Identify which cell holds the provided text, then report its [x, y] central coordinate. 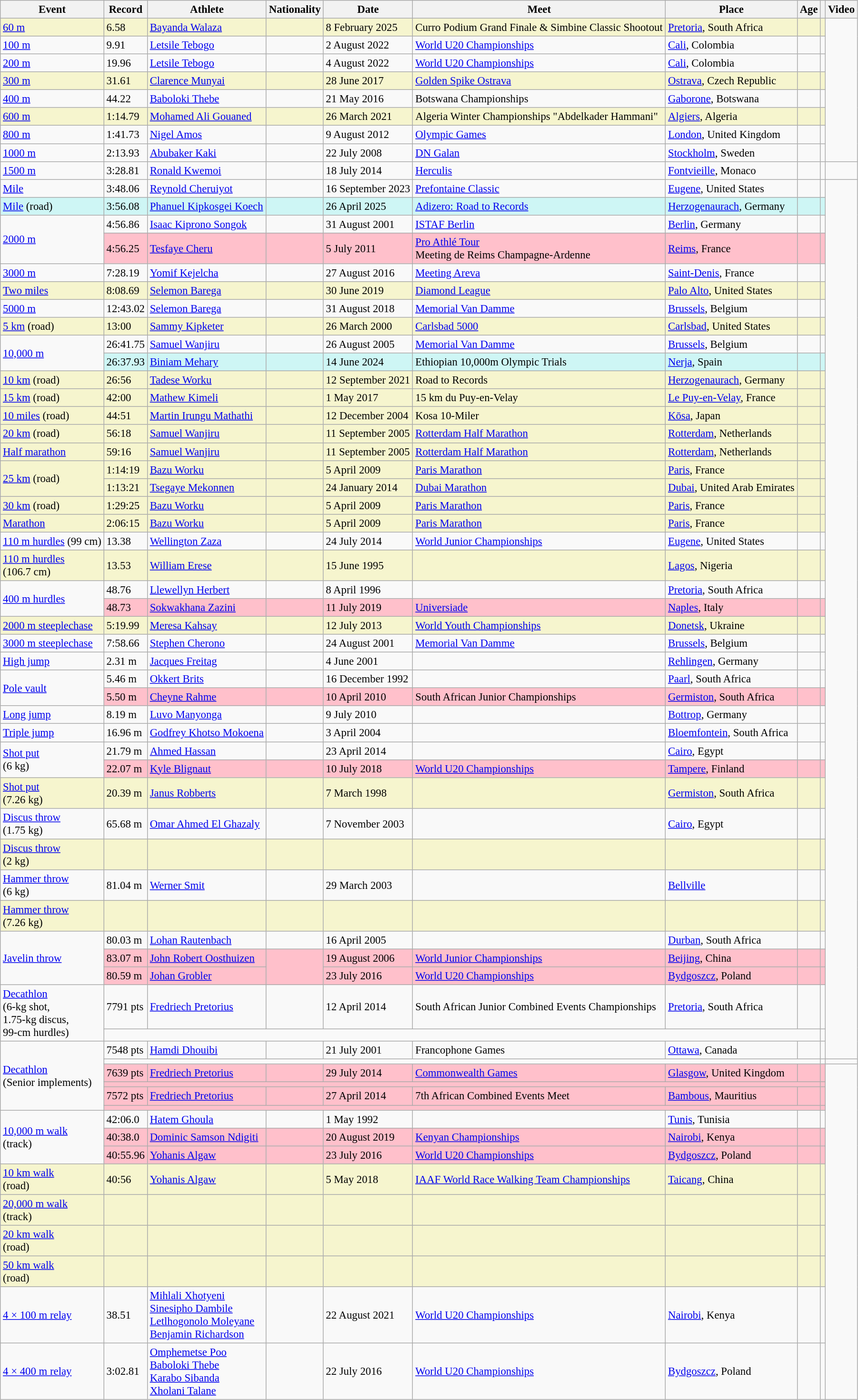
Mathew Kimeli [207, 398]
Mohamed Ali Gouaned [207, 117]
Decathlon(Senior implements) [52, 1075]
DN Galan [539, 153]
26 March 2021 [368, 117]
Jacques Freitag [207, 661]
14 June 2024 [368, 362]
Discus throw(2 kg) [52, 855]
2.31 m [126, 661]
Prefontaine Classic [539, 188]
22 August 2021 [368, 1315]
20 km walk(road) [52, 1241]
Botswana Championships [539, 99]
Francophone Games [539, 1050]
Golden Spike Ostrava [539, 81]
30 June 2019 [368, 291]
Godfrey Khotso Mokoena [207, 733]
400 m hurdles [52, 599]
Stephen Cherono [207, 643]
Meeting Areva [539, 273]
6.58 [126, 28]
5 July 2011 [368, 248]
Bayanda Walaza [207, 28]
21.79 m [126, 751]
3 April 2004 [368, 733]
Biniam Mehary [207, 362]
Bellville [731, 885]
1:29:25 [126, 505]
Wellington Zaza [207, 541]
2:13.93 [126, 153]
World Youth Championships [539, 626]
42:06.0 [126, 1119]
3:56.08 [126, 206]
400 m [52, 99]
Reims, France [731, 248]
9 July 2010 [368, 715]
Glasgow, United Kingdom [731, 1073]
Mile [52, 188]
50 km walk(road) [52, 1272]
10 April 2010 [368, 697]
13.53 [126, 565]
Ostrava, Czech Republic [731, 81]
3000 m [52, 273]
600 m [52, 117]
4 August 2022 [368, 63]
81.04 m [126, 885]
Nationality [295, 10]
3000 m steeplechase [52, 643]
1:41.73 [126, 135]
Video [842, 10]
12 April 2014 [368, 1007]
Isaac Kiprono Songok [207, 224]
Nerja, Spain [731, 362]
ISTAF Berlin [539, 224]
21 July 2001 [368, 1050]
Record [126, 10]
26:41.75 [126, 345]
Fontvieille, Monaco [731, 170]
8.19 m [126, 715]
110 m hurdles(106.7 cm) [52, 565]
7 March 1998 [368, 793]
Shot put(7.26 kg) [52, 793]
Baboloki Thebe [207, 99]
William Erese [207, 565]
Janus Robberts [207, 793]
23 April 2014 [368, 751]
Date [368, 10]
15 June 1995 [368, 565]
Mihlali XhotyeniSinesipho DambileLetlhogonolo MoleyaneBenjamin Richardson [207, 1315]
11 July 2019 [368, 608]
Le Puy-en-Velay, France [731, 398]
15 km du Puy-en-Velay [539, 398]
8 April 1996 [368, 590]
3:02.81 [126, 1371]
Tampere, Finland [731, 769]
26 August 2005 [368, 345]
Lohan Rautenbach [207, 940]
Luvo Manyonga [207, 715]
Algiers, Algeria [731, 117]
26:37.93 [126, 362]
21 May 2016 [368, 99]
80.03 m [126, 940]
IAAF World Race Walking Team Championships [539, 1179]
3:48.06 [126, 188]
High jump [52, 661]
Two miles [52, 291]
Javelin throw [52, 958]
16 December 1992 [368, 679]
65.68 m [126, 823]
Meresa Kahsay [207, 626]
22 July 2016 [368, 1371]
Sokwakhana Zazini [207, 608]
4 June 2001 [368, 661]
200 m [52, 63]
Athlete [207, 10]
48.73 [126, 608]
19.96 [126, 63]
Universiade [539, 608]
Ronald Kwemoi [207, 170]
Rehlingen, Germany [731, 661]
44.22 [126, 99]
25 km (road) [52, 479]
Hatem Ghoula [207, 1119]
Johan Grobler [207, 976]
Stockholm, Sweden [731, 153]
Omar Ahmed El Ghazaly [207, 823]
South African Junior Combined Events Championships [539, 1007]
5 km (road) [52, 326]
4 × 100 m relay [52, 1315]
Algeria Winter Championships "Abdelkader Hammani" [539, 117]
16 April 2005 [368, 940]
2:06:15 [126, 523]
12 December 2004 [368, 416]
27 April 2014 [368, 1096]
7548 pts [126, 1050]
Cheyne Rahme [207, 697]
16.96 m [126, 733]
9 August 2012 [368, 135]
1500 m [52, 170]
Beijing, China [731, 958]
Dubai Marathon [539, 487]
26:56 [126, 380]
Durban, South Africa [731, 940]
Kōsa, Japan [731, 416]
19 August 2006 [368, 958]
7:28.19 [126, 273]
Carlsbad, United States [731, 326]
Tsegaye Mekonnen [207, 487]
Reynold Cheruiyot [207, 188]
Kyle Blignaut [207, 769]
Adizero: Road to Records [539, 206]
Tunis, Tunisia [731, 1119]
Decathlon(6-kg shot,1.75-kg discus,99-cm hurdles) [52, 1014]
Kosa 10-Miler [539, 416]
2 August 2022 [368, 45]
20 km (road) [52, 434]
Hammer throw(6 kg) [52, 885]
Ethiopian 10,000m Olympic Trials [539, 362]
26 March 2000 [368, 326]
29 July 2014 [368, 1073]
22 July 2008 [368, 153]
5000 m [52, 308]
7791 pts [126, 1007]
Dubai, United Arab Emirates [731, 487]
Mile (road) [52, 206]
Okkert Brits [207, 679]
10 miles (road) [52, 416]
13:00 [126, 326]
22.07 m [126, 769]
Omphemetse PooBaboloki ThebeKarabo SibandaXholani Talane [207, 1371]
110 m hurdles (99 cm) [52, 541]
3:28.81 [126, 170]
13.38 [126, 541]
59:16 [126, 452]
Clarence Munyai [207, 81]
Kenyan Championships [539, 1137]
Hammer throw(7.26 kg) [52, 916]
5.50 m [126, 697]
Werner Smit [207, 885]
Yomif Kejelcha [207, 273]
Bloemfontein, South Africa [731, 733]
24 July 2014 [368, 541]
Lagos, Nigeria [731, 565]
7572 pts [126, 1096]
1:14.79 [126, 117]
10,000 m [52, 353]
2000 m steeplechase [52, 626]
Triple jump [52, 733]
Martin Irungu Mathathi [207, 416]
Abubaker Kaki [207, 153]
1 May 2017 [368, 398]
44:51 [126, 416]
Palo Alto, United States [731, 291]
Diamond League [539, 291]
Discus throw(1.75 kg) [52, 823]
Saint-Denis, France [731, 273]
Taicang, China [731, 1179]
Bambous, Mauritius [731, 1096]
28 June 2017 [368, 81]
31 August 2001 [368, 224]
100 m [52, 45]
10 km walk(road) [52, 1179]
Hamdi Dhouibi [207, 1050]
Curro Podium Grand Finale & Simbine Classic Shootout [539, 28]
Age [808, 10]
Tadese Worku [207, 380]
20 August 2019 [368, 1137]
29 March 2003 [368, 885]
27 August 2016 [368, 273]
10 July 2018 [368, 769]
4:56.25 [126, 248]
31.61 [126, 81]
1000 m [52, 153]
60 m [52, 28]
80.59 m [126, 976]
4 × 400 m relay [52, 1371]
Nigel Amos [207, 135]
Phanuel Kipkosgei Koech [207, 206]
Herculis [539, 170]
Donetsk, Ukraine [731, 626]
Ahmed Hassan [207, 751]
300 m [52, 81]
8 February 2025 [368, 28]
7639 pts [126, 1073]
9.91 [126, 45]
Dominic Samson Ndigiti [207, 1137]
5:19.99 [126, 626]
24 August 2001 [368, 643]
Shot put(6 kg) [52, 759]
5.46 m [126, 679]
Event [52, 10]
56:18 [126, 434]
20,000 m walk(track) [52, 1210]
2000 m [52, 239]
18 July 2014 [368, 170]
5 May 2018 [368, 1179]
7:58.66 [126, 643]
Llewellyn Herbert [207, 590]
Gaborone, Botswana [731, 99]
London, United Kingdom [731, 135]
16 September 2023 [368, 188]
30 km (road) [52, 505]
38.51 [126, 1315]
40:55.96 [126, 1155]
15 km (road) [52, 398]
Naples, Italy [731, 608]
Commonwealth Games [539, 1073]
42:00 [126, 398]
24 January 2014 [368, 487]
Marathon [52, 523]
83.07 m [126, 958]
Pro Athlé TourMeeting de Reims Champagne-Ardenne [539, 248]
John Robert Oosthuizen [207, 958]
Berlin, Germany [731, 224]
7th African Combined Events Meet [539, 1096]
4:56.86 [126, 224]
20.39 m [126, 793]
Sammy Kipketer [207, 326]
7 November 2003 [368, 823]
31 August 2018 [368, 308]
12:43.02 [126, 308]
8:08.69 [126, 291]
48.76 [126, 590]
10,000 m walk(track) [52, 1137]
Long jump [52, 715]
800 m [52, 135]
Carlsbad 5000 [539, 326]
Paarl, South Africa [731, 679]
Ottawa, Canada [731, 1050]
Pole vault [52, 688]
10 km (road) [52, 380]
Place [731, 10]
Bottrop, Germany [731, 715]
Olympic Games [539, 135]
South African Junior Championships [539, 697]
Meet [539, 10]
26 April 2025 [368, 206]
1:13:21 [126, 487]
40:56 [126, 1179]
Tesfaye Cheru [207, 248]
12 July 2013 [368, 626]
12 September 2021 [368, 380]
Road to Records [539, 380]
Half marathon [52, 452]
1 May 1992 [368, 1119]
1:14:19 [126, 470]
40:38.0 [126, 1137]
